Return the (x, y) coordinate for the center point of the cell that contains the specified text.  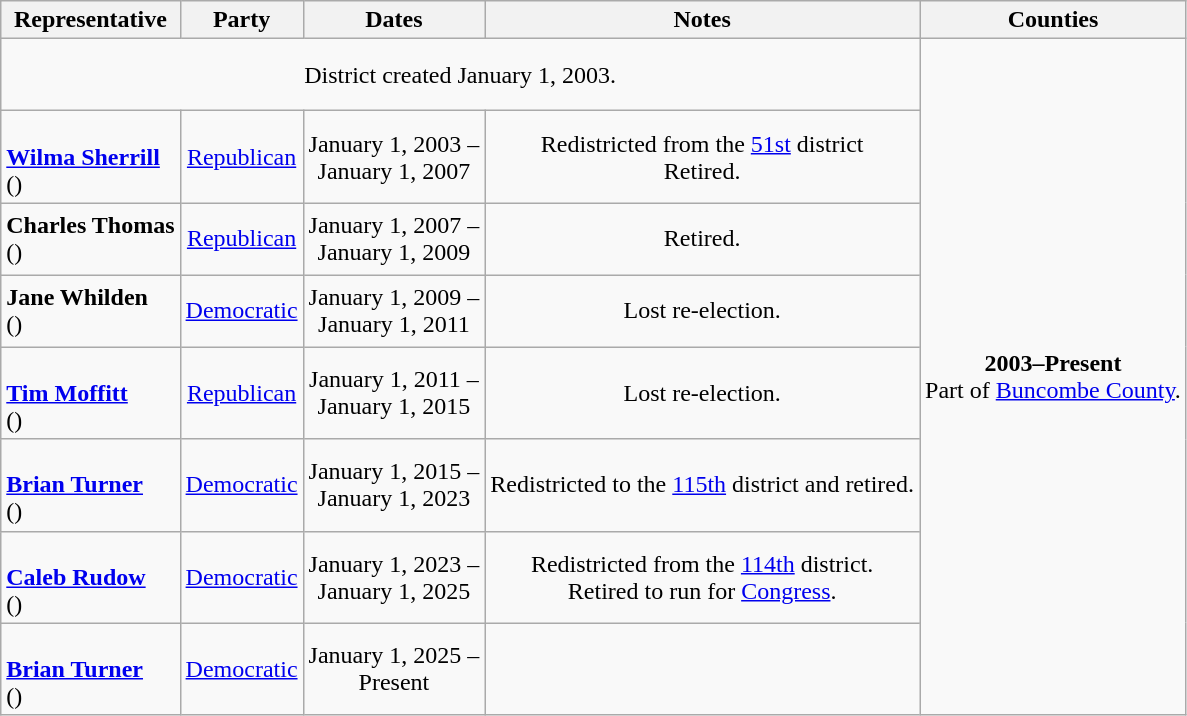
Jane Whilden() (90, 311)
Redistricted from the 114th district. Retired to run for Congress. (702, 577)
Redistricted from the 51st district Retired. (702, 157)
Counties (1054, 20)
January 1, 2011 – January 1, 2015 (394, 393)
Party (242, 20)
January 1, 2003 – January 1, 2007 (394, 157)
January 1, 2009 – January 1, 2011 (394, 311)
January 1, 2015 – January 1, 2023 (394, 485)
Redistricted to the 115th district and retired. (702, 485)
2003–Present Part of Buncombe County. (1054, 377)
January 1, 2025 – Present (394, 669)
Charles Thomas() (90, 239)
January 1, 2007 – January 1, 2009 (394, 239)
District created January 1, 2003. (460, 75)
Retired. (702, 239)
Wilma Sherrill() (90, 157)
Tim Moffitt() (90, 393)
Dates (394, 20)
Notes (702, 20)
Caleb Rudow() (90, 577)
Representative (90, 20)
January 1, 2023 – January 1, 2025 (394, 577)
